Output the [X, Y] coordinate of the center of the cell containing the given text.  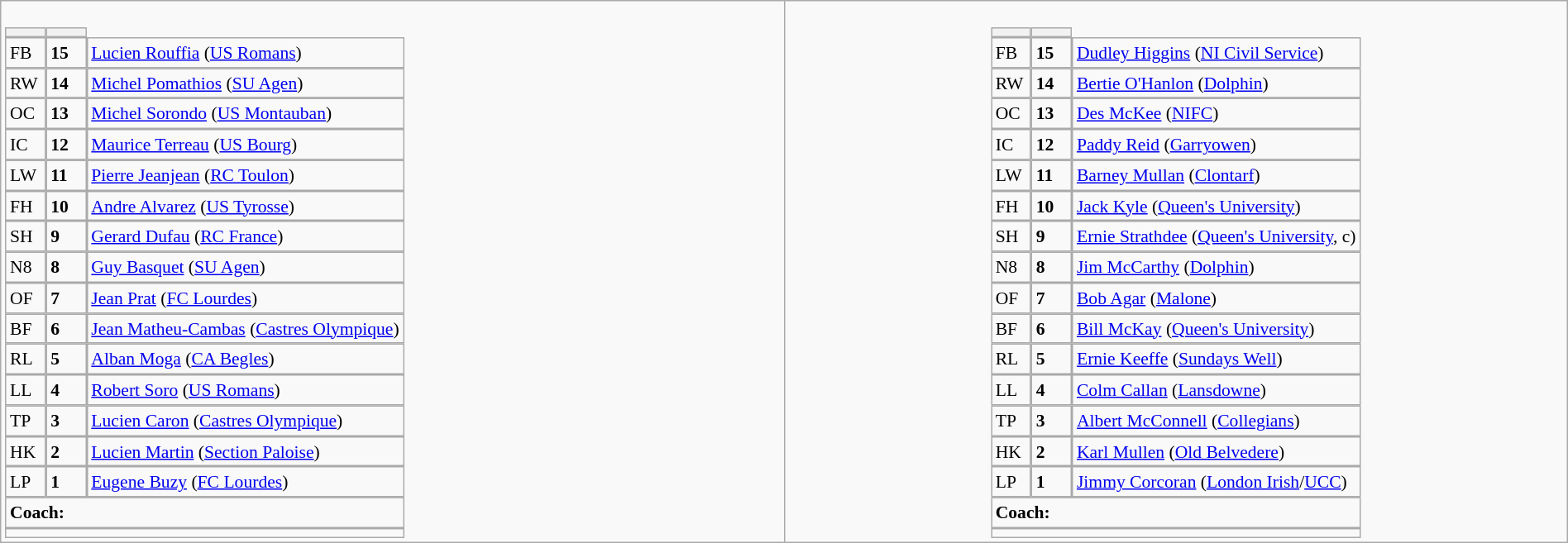
Lucien Caron (Castres Olympique) [246, 420]
Karl Mullen (Old Belvedere) [1216, 451]
Des McKee (NIFC) [1216, 114]
Paddy Reid (Garryowen) [1216, 144]
Alban Moga (CA Begles) [246, 359]
Michel Sorondo (US Montauban) [246, 114]
Colm Callan (Lansdowne) [1216, 390]
Bertie O'Hanlon (Dolphin) [1216, 83]
Robert Soro (US Romans) [246, 390]
Barney Mullan (Clontarf) [1216, 175]
Jim McCarthy (Dolphin) [1216, 268]
Gerard Dufau (RC France) [246, 236]
Pierre Jeanjean (RC Toulon) [246, 175]
Jack Kyle (Queen's University) [1216, 207]
Andre Alvarez (US Tyrosse) [246, 207]
Guy Basquet (SU Agen) [246, 268]
Jean Prat (FC Lourdes) [246, 298]
Michel Pomathios (SU Agen) [246, 83]
Albert McConnell (Collegians) [1216, 420]
Lucien Martin (Section Paloise) [246, 451]
Bill McKay (Queen's University) [1216, 329]
Eugene Buzy (FC Lourdes) [246, 483]
Bob Agar (Malone) [1216, 298]
Jean Matheu-Cambas (Castres Olympique) [246, 329]
Lucien Rouffia (US Romans) [246, 53]
Ernie Strathdee (Queen's University, c) [1216, 236]
Dudley Higgins (NI Civil Service) [1216, 53]
Jimmy Corcoran (London Irish/UCC) [1216, 483]
Maurice Terreau (US Bourg) [246, 144]
Ernie Keeffe (Sundays Well) [1216, 359]
